Search for the cell housing the specified text and yield its [X, Y] center coordinate. 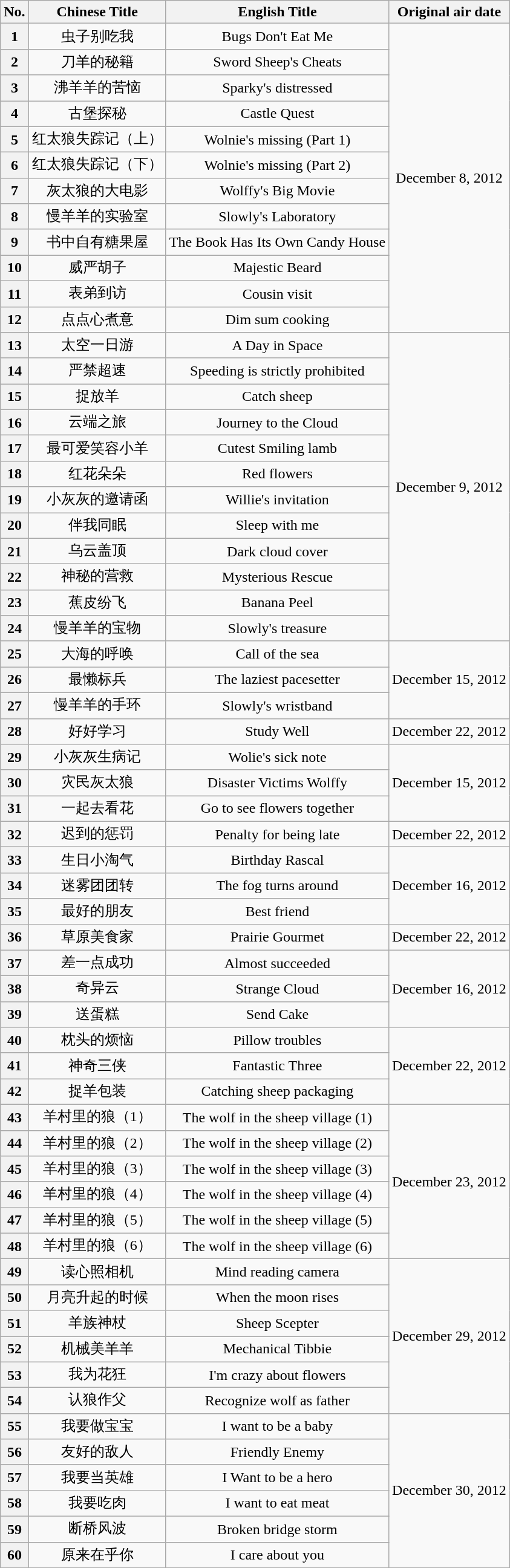
Slowly's treasure [277, 629]
23 [15, 602]
Journey to the Cloud [277, 422]
月亮升起的时候 [97, 1298]
28 [15, 732]
Wolie's sick note [277, 757]
最可爱笑容小羊 [97, 449]
26 [15, 680]
神秘的营救 [97, 577]
灾民灰太狼 [97, 782]
古堡探秘 [97, 114]
捉放羊 [97, 397]
Almost succeeded [277, 963]
27 [15, 705]
严禁超速 [97, 371]
Disaster Victims Wolffy [277, 782]
草原美食家 [97, 937]
Red flowers [277, 474]
好好学习 [97, 732]
Mechanical Tibbie [277, 1350]
Study Well [277, 732]
一起去看花 [97, 809]
7 [15, 191]
我要当英雄 [97, 1478]
51 [15, 1323]
Chinese Title [97, 12]
13 [15, 346]
Send Cake [277, 1015]
33 [15, 860]
点点心煮意 [97, 319]
10 [15, 268]
55 [15, 1426]
A Day in Space [277, 346]
5 [15, 139]
20 [15, 526]
December 8, 2012 [450, 178]
小灰灰的邀请函 [97, 499]
4 [15, 114]
Bugs Don't Eat Me [277, 36]
Friendly Enemy [277, 1453]
50 [15, 1298]
I Want to be a hero [277, 1478]
45 [15, 1169]
我为花狂 [97, 1375]
60 [15, 1555]
迷雾团团转 [97, 885]
Slowly's wristband [277, 705]
Strange Cloud [277, 989]
Fantastic Three [277, 1065]
虫子别吃我 [97, 36]
羊村里的狼（4） [97, 1195]
羊村里的狼（5） [97, 1220]
I want to eat meat [277, 1503]
最好的朋友 [97, 912]
38 [15, 989]
沸羊羊的苦恼 [97, 88]
羊村里的狼（3） [97, 1169]
The wolf in the sheep village (3) [277, 1169]
40 [15, 1040]
The wolf in the sheep village (5) [277, 1220]
枕头的烦恼 [97, 1040]
Catch sheep [277, 397]
17 [15, 449]
断桥风波 [97, 1529]
Wolnie's missing (Part 1) [277, 139]
刀羊的秘籍 [97, 62]
红花朵朵 [97, 474]
Prairie Gourmet [277, 937]
The fog turns around [277, 885]
羊族神杖 [97, 1323]
Birthday Rascal [277, 860]
37 [15, 963]
蕉皮纷飞 [97, 602]
Slowly's Laboratory [277, 216]
19 [15, 499]
December 9, 2012 [450, 487]
送蛋糕 [97, 1015]
The Book Has Its Own Candy House [277, 242]
30 [15, 782]
56 [15, 1453]
When the moon rises [277, 1298]
慢羊羊的手环 [97, 705]
53 [15, 1375]
The wolf in the sheep village (4) [277, 1195]
乌云盖顶 [97, 551]
41 [15, 1065]
59 [15, 1529]
12 [15, 319]
红太狼失踪记（上） [97, 139]
慢羊羊的实验室 [97, 216]
太空一日游 [97, 346]
大海的呼唤 [97, 654]
December 23, 2012 [450, 1182]
云端之旅 [97, 422]
48 [15, 1246]
Castle Quest [277, 114]
24 [15, 629]
生日小淘气 [97, 860]
羊村里的狼（2） [97, 1143]
22 [15, 577]
友好的敌人 [97, 1453]
伴我同眠 [97, 526]
39 [15, 1015]
47 [15, 1220]
34 [15, 885]
32 [15, 834]
差一点成功 [97, 963]
57 [15, 1478]
捉羊包装 [97, 1092]
1 [15, 36]
The laziest pacesetter [277, 680]
December 30, 2012 [450, 1490]
小灰灰生病记 [97, 757]
44 [15, 1143]
Dark cloud cover [277, 551]
表弟到访 [97, 294]
Broken bridge storm [277, 1529]
No. [15, 12]
Cousin visit [277, 294]
Pillow troubles [277, 1040]
6 [15, 166]
Sword Sheep's Cheats [277, 62]
Best friend [277, 912]
书中自有糖果屋 [97, 242]
读心照相机 [97, 1272]
迟到的惩罚 [97, 834]
认狼作父 [97, 1400]
52 [15, 1350]
9 [15, 242]
English Title [277, 12]
I'm crazy about flowers [277, 1375]
Sheep Scepter [277, 1323]
Banana Peel [277, 602]
25 [15, 654]
神奇三侠 [97, 1065]
16 [15, 422]
羊村里的狼（6） [97, 1246]
Original air date [450, 12]
43 [15, 1117]
Speeding is strictly prohibited [277, 371]
我要做宝宝 [97, 1426]
Willie's invitation [277, 499]
2 [15, 62]
35 [15, 912]
威严胡子 [97, 268]
18 [15, 474]
奇异云 [97, 989]
11 [15, 294]
46 [15, 1195]
Mind reading camera [277, 1272]
15 [15, 397]
Penalty for being late [277, 834]
Wolffy's Big Movie [277, 191]
The wolf in the sheep village (1) [277, 1117]
Cutest Smiling lamb [277, 449]
Majestic Beard [277, 268]
原来在乎你 [97, 1555]
29 [15, 757]
58 [15, 1503]
羊村里的狼（1） [97, 1117]
我要吃肉 [97, 1503]
The wolf in the sheep village (2) [277, 1143]
Mysterious Rescue [277, 577]
Dim sum cooking [277, 319]
49 [15, 1272]
慢羊羊的宝物 [97, 629]
红太狼失踪记（下） [97, 166]
54 [15, 1400]
Wolnie's missing (Part 2) [277, 166]
36 [15, 937]
Catching sheep packaging [277, 1092]
灰太狼的大电影 [97, 191]
I want to be a baby [277, 1426]
31 [15, 809]
Go to see flowers together [277, 809]
I care about you [277, 1555]
The wolf in the sheep village (6) [277, 1246]
最懒标兵 [97, 680]
21 [15, 551]
机械美羊羊 [97, 1350]
Sleep with me [277, 526]
December 29, 2012 [450, 1336]
Sparky's distressed [277, 88]
3 [15, 88]
8 [15, 216]
42 [15, 1092]
14 [15, 371]
Call of the sea [277, 654]
Recognize wolf as father [277, 1400]
